Determine the (x, y) coordinate at the center of the cell enclosing the given text.  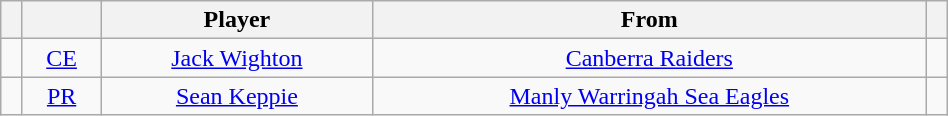
PR (62, 96)
Player (236, 20)
CE (62, 58)
Canberra Raiders (649, 58)
Manly Warringah Sea Eagles (649, 96)
Jack Wighton (236, 58)
Sean Keppie (236, 96)
From (649, 20)
